Extract the [X, Y] coordinate from the center of the cell holding the provided text.  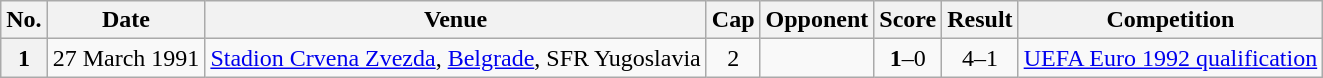
Result [980, 20]
Stadion Crvena Zvezda, Belgrade, SFR Yugoslavia [456, 58]
27 March 1991 [126, 58]
Competition [1170, 20]
UEFA Euro 1992 qualification [1170, 58]
1 [24, 58]
No. [24, 20]
1–0 [908, 58]
2 [733, 58]
Opponent [817, 20]
Score [908, 20]
Venue [456, 20]
Date [126, 20]
4–1 [980, 58]
Cap [733, 20]
